Detect which cell encompasses the target text, then output its (x, y) center coordinate. 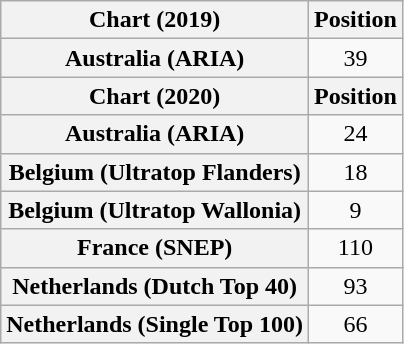
Netherlands (Single Top 100) (155, 324)
93 (356, 286)
Belgium (Ultratop Flanders) (155, 172)
24 (356, 134)
66 (356, 324)
Chart (2020) (155, 96)
France (SNEP) (155, 248)
110 (356, 248)
Chart (2019) (155, 20)
39 (356, 58)
Belgium (Ultratop Wallonia) (155, 210)
Netherlands (Dutch Top 40) (155, 286)
18 (356, 172)
9 (356, 210)
